Scan for the cell matching the given text and deliver its [x, y] coordinate at center. 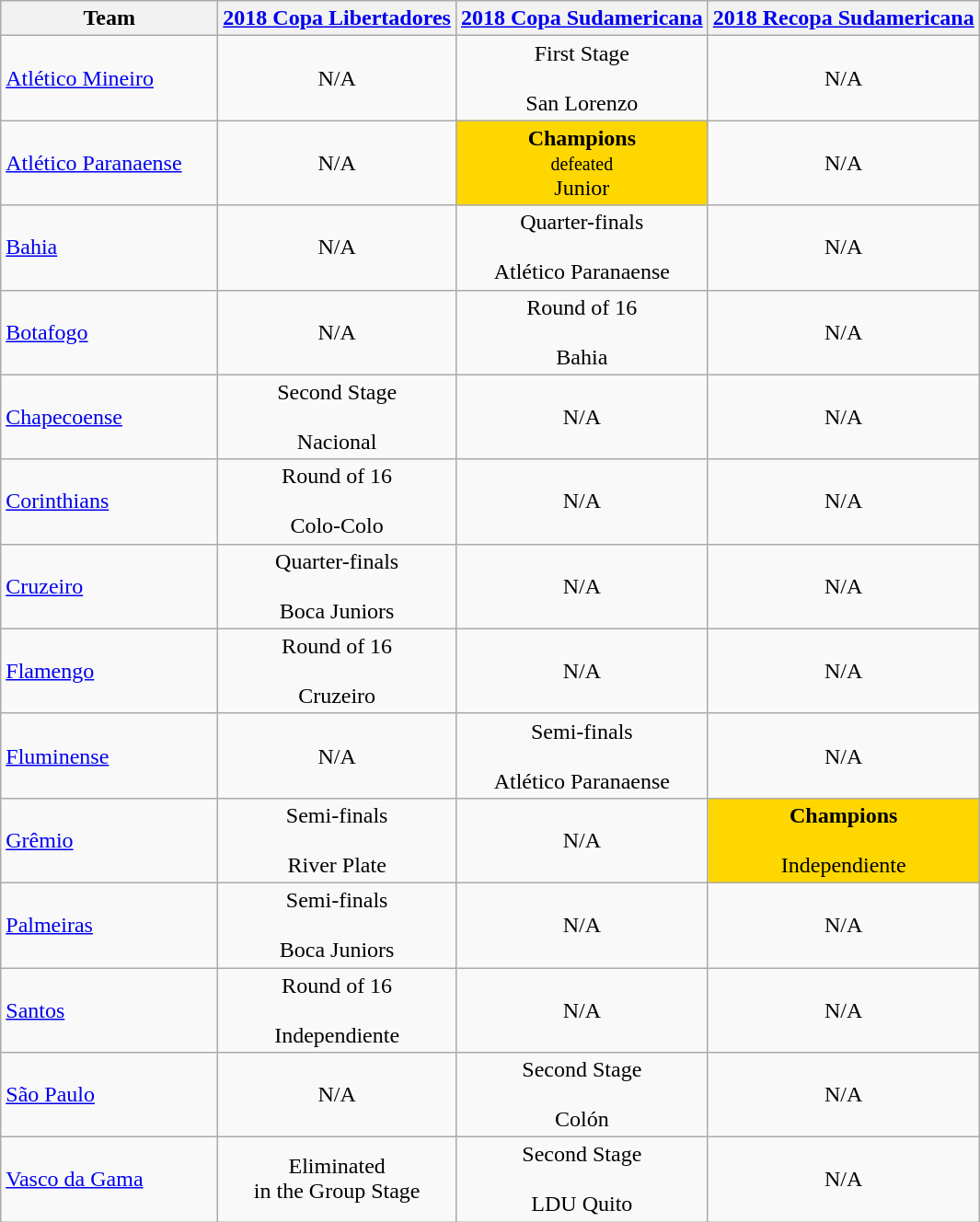
Vasco da Gama [110, 1180]
Semi-finals River Plate [337, 840]
Fluminense [110, 755]
Palmeiras [110, 925]
Championsdefeated Junior [582, 163]
2018 Recopa Sudamericana [843, 18]
Second Stage Colón [582, 1095]
First Stage San Lorenzo [582, 78]
Semi-finals Atlético Paranaense [582, 755]
Botafogo [110, 332]
São Paulo [110, 1095]
Bahia [110, 248]
Cruzeiro [110, 586]
Atlético Mineiro [110, 78]
Team [110, 18]
Round of 16 Independiente [337, 1010]
Corinthians [110, 501]
Round of 16 Bahia [582, 332]
Santos [110, 1010]
Round of 16 Cruzeiro [337, 671]
Quarter-finals Boca Juniors [337, 586]
Champions Independiente [843, 840]
Round of 16 Colo-Colo [337, 501]
Quarter-finals Atlético Paranaense [582, 248]
Semi-finals Boca Juniors [337, 925]
2018 Copa Libertadores [337, 18]
Eliminatedin the Group Stage [337, 1180]
Atlético Paranaense [110, 163]
Chapecoense [110, 417]
Second Stage Nacional [337, 417]
2018 Copa Sudamericana [582, 18]
Second Stage LDU Quito [582, 1180]
Grêmio [110, 840]
Flamengo [110, 671]
